Search for the cell housing the specified text and yield its [x, y] center coordinate. 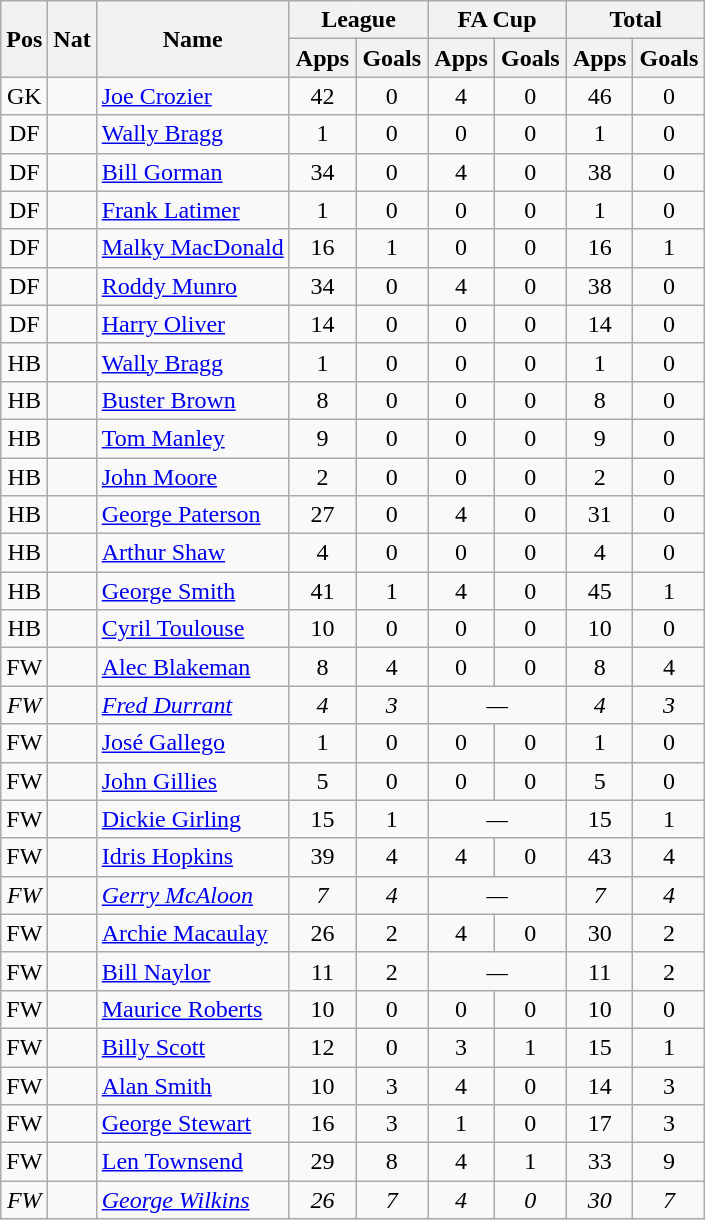
Malky MacDonald [192, 248]
Billy Scott [192, 1047]
Maurice Roberts [192, 1009]
Cyril Toulouse [192, 629]
41 [322, 591]
Gerry McAloon [192, 895]
Name [192, 39]
Tom Manley [192, 438]
33 [600, 1162]
Joe Crozier [192, 96]
José Gallego [192, 743]
John Moore [192, 477]
43 [600, 857]
Total [636, 20]
45 [600, 591]
Pos [24, 39]
39 [322, 857]
42 [322, 96]
17 [600, 1124]
League [358, 20]
Arthur Shaw [192, 553]
Frank Latimer [192, 210]
Roddy Munro [192, 286]
George Smith [192, 591]
Bill Naylor [192, 971]
Bill Gorman [192, 172]
John Gillies [192, 781]
29 [322, 1162]
GK [24, 96]
George Wilkins [192, 1200]
Idris Hopkins [192, 857]
31 [600, 515]
Alec Blakeman [192, 667]
Dickie Girling [192, 819]
Len Townsend [192, 1162]
Buster Brown [192, 400]
46 [600, 96]
Archie Macaulay [192, 933]
FA Cup [498, 20]
27 [322, 515]
12 [322, 1047]
Nat [72, 39]
George Paterson [192, 515]
Alan Smith [192, 1085]
Fred Durrant [192, 705]
George Stewart [192, 1124]
Harry Oliver [192, 324]
